Detect which cell encompasses the target text, then output its (x, y) center coordinate. 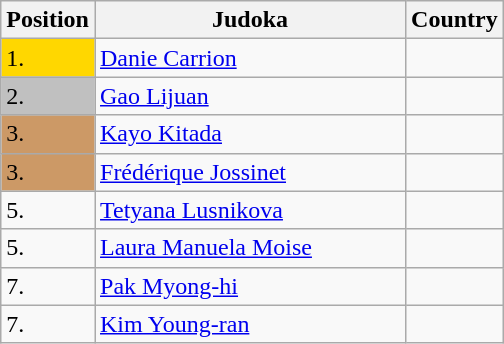
Tetyana Lusnikova (250, 210)
Frédérique Jossinet (250, 172)
Laura Manuela Moise (250, 248)
Kim Young-ran (250, 324)
2. (48, 96)
Kayo Kitada (250, 134)
Country (455, 20)
Position (48, 20)
Judoka (250, 20)
Pak Myong-hi (250, 286)
Danie Carrion (250, 58)
Gao Lijuan (250, 96)
1. (48, 58)
